Output the [x, y] coordinate of the center of the cell containing the given text.  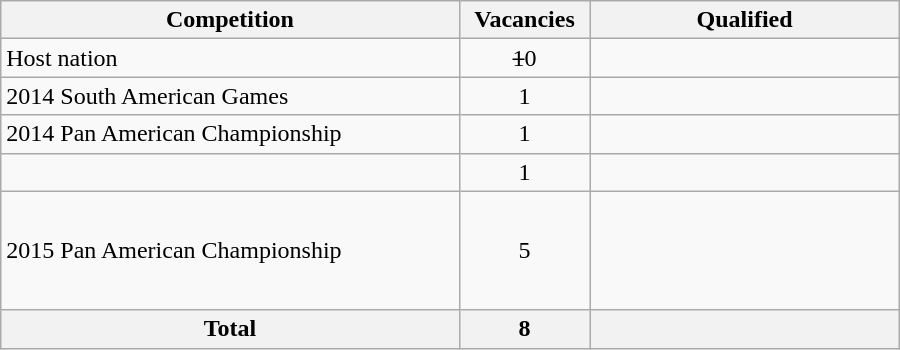
8 [524, 329]
Vacancies [524, 20]
2015 Pan American Championship [230, 250]
5 [524, 250]
10 [524, 58]
2014 Pan American Championship [230, 134]
2014 South American Games [230, 96]
Total [230, 329]
Qualified [744, 20]
Competition [230, 20]
Host nation [230, 58]
